Pinpoint the cell where the given text exists, returning its [x, y] midpoint coordinate. 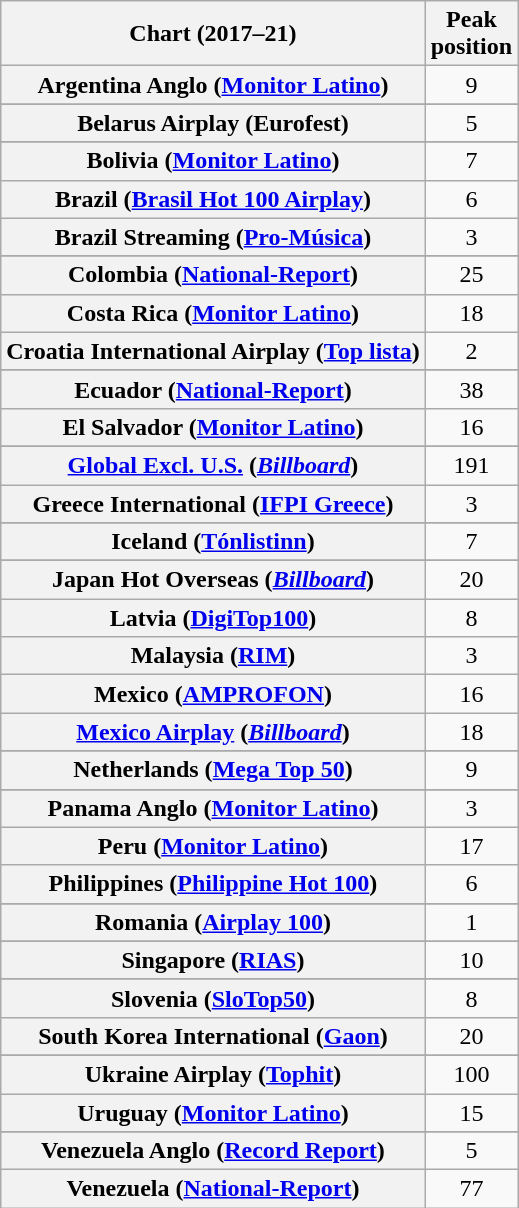
Malaysia (RIM) [213, 656]
Brazil (Brasil Hot 100 Airplay) [213, 199]
Iceland (Tónlistinn) [213, 542]
Ecuador (National-Report) [213, 389]
Mexico Airplay (Billboard) [213, 732]
Uruguay (Monitor Latino) [213, 1113]
Brazil Streaming (Pro-Música) [213, 237]
77 [471, 1189]
Romania (Airplay 100) [213, 922]
17 [471, 846]
1 [471, 922]
Peakposition [471, 34]
Venezuela Anglo (Record Report) [213, 1151]
25 [471, 275]
Bolivia (Monitor Latino) [213, 161]
South Korea International (Gaon) [213, 1036]
El Salvador (Monitor Latino) [213, 427]
10 [471, 960]
Costa Rica (Monitor Latino) [213, 313]
Singapore (RIAS) [213, 960]
Colombia (National-Report) [213, 275]
Greece International (IFPI Greece) [213, 503]
Japan Hot Overseas (Billboard) [213, 580]
Global Excl. U.S. (Billboard) [213, 465]
Argentina Anglo (Monitor Latino) [213, 85]
Belarus Airplay (Eurofest) [213, 123]
Venezuela (National-Report) [213, 1189]
Mexico (AMPROFON) [213, 694]
191 [471, 465]
Croatia International Airplay (Top lista) [213, 351]
100 [471, 1074]
Latvia (DigiTop100) [213, 618]
2 [471, 351]
15 [471, 1113]
Peru (Monitor Latino) [213, 846]
Ukraine Airplay (Tophit) [213, 1074]
Chart (2017–21) [213, 34]
Slovenia (SloTop50) [213, 998]
Panama Anglo (Monitor Latino) [213, 808]
Philippines (Philippine Hot 100) [213, 884]
38 [471, 389]
Netherlands (Mega Top 50) [213, 770]
